For the text-containing cell, return its midpoint in [X, Y] coordinate format. 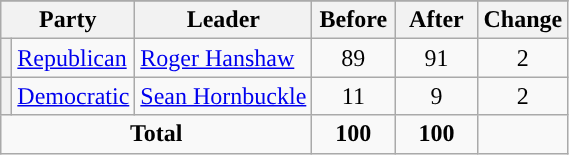
Republican [74, 58]
91 [436, 58]
Sean Hornbuckle [224, 96]
11 [354, 96]
Leader [224, 20]
Party [68, 20]
9 [436, 96]
After [436, 20]
Roger Hanshaw [224, 58]
Total [156, 134]
Before [354, 20]
Democratic [74, 96]
89 [354, 58]
Change [523, 20]
